Search for the cell housing the specified text and yield its (X, Y) center coordinate. 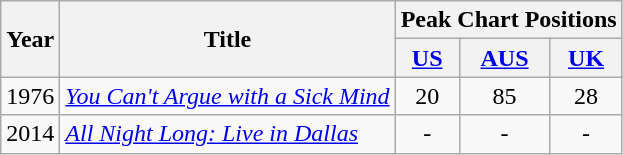
Title (228, 39)
Year (30, 39)
20 (427, 96)
You Can't Argue with a Sick Mind (228, 96)
UK (586, 58)
US (427, 58)
2014 (30, 134)
1976 (30, 96)
Peak Chart Positions (508, 20)
28 (586, 96)
AUS (504, 58)
85 (504, 96)
All Night Long: Live in Dallas (228, 134)
